Scan for the cell matching the given text and deliver its (x, y) coordinate at center. 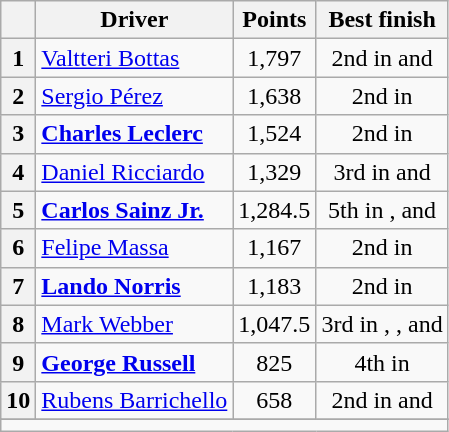
1,797 (274, 58)
8 (18, 324)
1,524 (274, 134)
George Russell (134, 362)
10 (18, 400)
Valtteri Bottas (134, 58)
Lando Norris (134, 286)
Carlos Sainz Jr. (134, 210)
Daniel Ricciardo (134, 172)
825 (274, 362)
1,183 (274, 286)
Felipe Massa (134, 248)
Charles Leclerc (134, 134)
1,167 (274, 248)
3rd in and (382, 172)
5 (18, 210)
7 (18, 286)
658 (274, 400)
1,047.5 (274, 324)
6 (18, 248)
1,638 (274, 96)
3 (18, 134)
1,284.5 (274, 210)
9 (18, 362)
Sergio Pérez (134, 96)
Mark Webber (134, 324)
1,329 (274, 172)
Driver (134, 20)
Rubens Barrichello (134, 400)
4 (18, 172)
1 (18, 58)
Best finish (382, 20)
5th in , and (382, 210)
2 (18, 96)
3rd in , , and (382, 324)
4th in (382, 362)
Points (274, 20)
